Locate the cell with the specified text and output its (x, y) center coordinate. 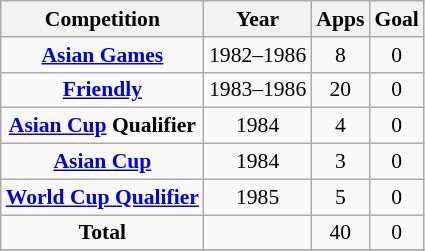
4 (340, 126)
8 (340, 55)
5 (340, 197)
Goal (396, 19)
Year (258, 19)
Total (102, 233)
Friendly (102, 90)
3 (340, 162)
1982–1986 (258, 55)
20 (340, 90)
1983–1986 (258, 90)
40 (340, 233)
Asian Cup Qualifier (102, 126)
Asian Cup (102, 162)
Asian Games (102, 55)
World Cup Qualifier (102, 197)
Apps (340, 19)
Competition (102, 19)
1985 (258, 197)
